Output the [X, Y] coordinate of the center of the cell containing the given text.  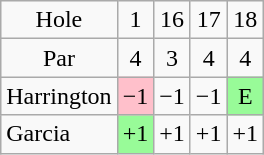
Hole [59, 20]
3 [172, 58]
E [246, 96]
Par [59, 58]
1 [136, 20]
16 [172, 20]
18 [246, 20]
Harrington [59, 96]
Garcia [59, 134]
17 [208, 20]
